Scan for the cell matching the given text and deliver its [X, Y] coordinate at center. 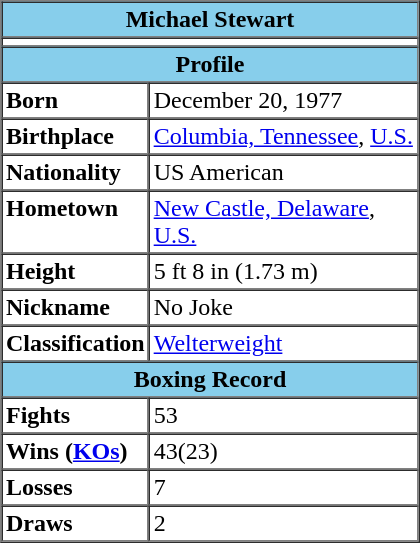
New Castle, Delaware, U.S. [284, 222]
Draws [76, 524]
Birthplace [76, 136]
53 [284, 416]
Michael Stewart [210, 20]
2 [284, 524]
43(23) [284, 452]
Born [76, 100]
5 ft 8 in (1.73 m) [284, 272]
Columbia, Tennessee, U.S. [284, 136]
Hometown [76, 222]
Welterweight [284, 344]
7 [284, 488]
Nationality [76, 172]
US American [284, 172]
Wins (KOs) [76, 452]
Profile [210, 64]
Nickname [76, 308]
No Joke [284, 308]
Boxing Record [210, 380]
Losses [76, 488]
Fights [76, 416]
Height [76, 272]
December 20, 1977 [284, 100]
Classification [76, 344]
